For the text-containing cell, return its midpoint in [x, y] coordinate format. 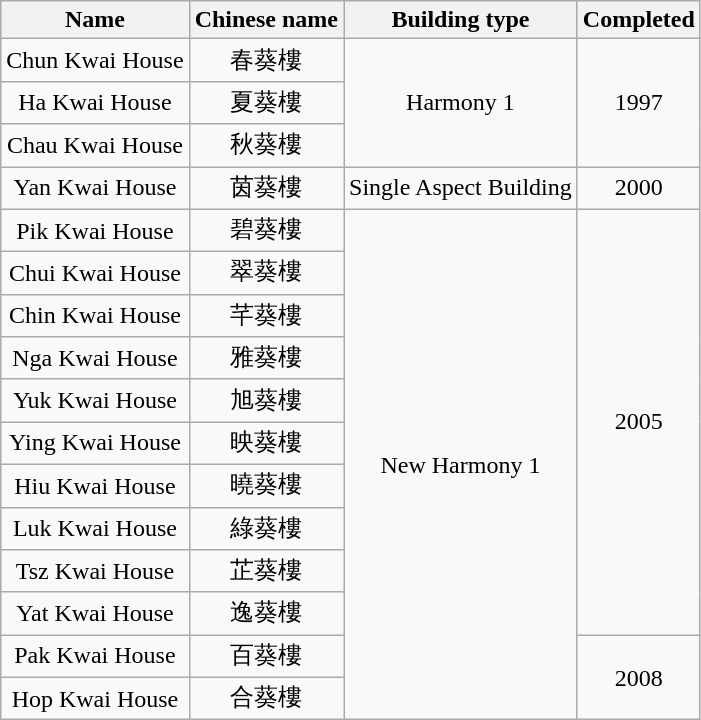
碧葵樓 [266, 230]
Harmony 1 [461, 103]
Building type [461, 20]
2000 [638, 188]
Pik Kwai House [95, 230]
合葵樓 [266, 698]
Ying Kwai House [95, 444]
Tsz Kwai House [95, 572]
百葵樓 [266, 656]
New Harmony 1 [461, 464]
翠葵樓 [266, 274]
曉葵樓 [266, 486]
Chui Kwai House [95, 274]
映葵樓 [266, 444]
夏葵樓 [266, 102]
2008 [638, 678]
Nga Kwai House [95, 358]
Yat Kwai House [95, 614]
Hop Kwai House [95, 698]
茵葵樓 [266, 188]
Name [95, 20]
逸葵樓 [266, 614]
春葵樓 [266, 60]
Pak Kwai House [95, 656]
雅葵樓 [266, 358]
秋葵樓 [266, 146]
Yuk Kwai House [95, 400]
Chinese name [266, 20]
Luk Kwai House [95, 528]
Ha Kwai House [95, 102]
Yan Kwai House [95, 188]
芷葵樓 [266, 572]
1997 [638, 103]
Chin Kwai House [95, 316]
Single Aspect Building [461, 188]
Chau Kwai House [95, 146]
旭葵樓 [266, 400]
Chun Kwai House [95, 60]
2005 [638, 422]
綠葵樓 [266, 528]
芊葵樓 [266, 316]
Completed [638, 20]
Hiu Kwai House [95, 486]
